For the text-containing cell, return its midpoint in [X, Y] coordinate format. 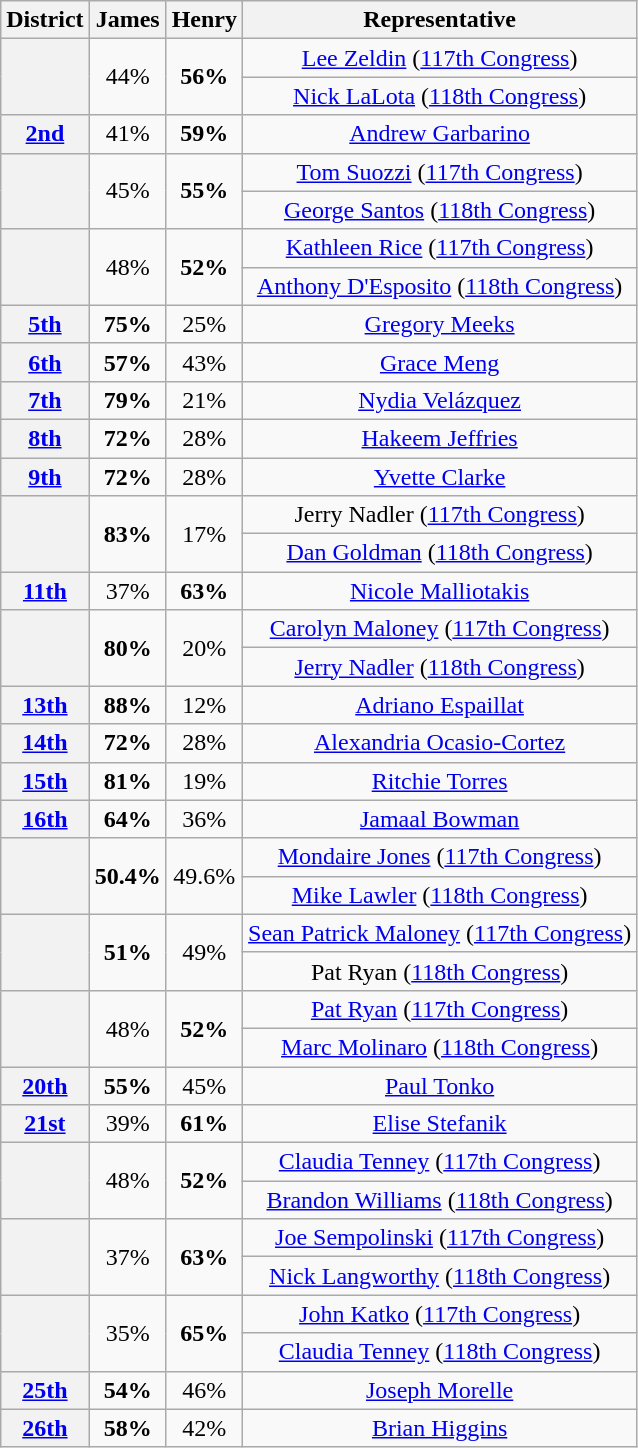
Joseph Morelle [440, 1390]
13th [45, 705]
Nydia Velázquez [440, 400]
36% [204, 819]
Grace Meng [440, 362]
54% [128, 1390]
49.6% [204, 876]
Nick Langworthy (118th Congress) [440, 1276]
2nd [45, 134]
Mondaire Jones (117th Congress) [440, 857]
James [128, 20]
Nicole Malliotakis [440, 591]
79% [128, 400]
11th [45, 591]
43% [204, 362]
26th [45, 1428]
5th [45, 324]
Ritchie Torres [440, 781]
Elise Stefanik [440, 1124]
Dan Goldman (118th Congress) [440, 553]
Claudia Tenney (117th Congress) [440, 1162]
Brian Higgins [440, 1428]
8th [45, 438]
14th [45, 743]
Anthony D'Esposito (118th Congress) [440, 286]
Hakeem Jeffries [440, 438]
Representative [440, 20]
John Katko (117th Congress) [440, 1314]
George Santos (118th Congress) [440, 210]
7th [45, 400]
Carolyn Maloney (117th Congress) [440, 629]
81% [128, 781]
Joe Sempolinski (117th Congress) [440, 1238]
Tom Suozzi (117th Congress) [440, 172]
42% [204, 1428]
51% [128, 952]
83% [128, 534]
District [45, 20]
Sean Patrick Maloney (117th Congress) [440, 933]
61% [204, 1124]
65% [204, 1333]
Gregory Meeks [440, 324]
75% [128, 324]
17% [204, 534]
21st [45, 1124]
59% [204, 134]
88% [128, 705]
16th [45, 819]
64% [128, 819]
Paul Tonko [440, 1085]
12% [204, 705]
20th [45, 1085]
15th [45, 781]
Nick LaLota (118th Congress) [440, 96]
Kathleen Rice (117th Congress) [440, 248]
20% [204, 648]
44% [128, 77]
Pat Ryan (118th Congress) [440, 971]
Pat Ryan (117th Congress) [440, 1009]
58% [128, 1428]
Adriano Espaillat [440, 705]
Alexandria Ocasio-Cortez [440, 743]
25% [204, 324]
Yvette Clarke [440, 477]
Jerry Nadler (118th Congress) [440, 667]
25th [45, 1390]
Brandon Williams (118th Congress) [440, 1200]
49% [204, 952]
80% [128, 648]
Claudia Tenney (118th Congress) [440, 1352]
35% [128, 1333]
57% [128, 362]
Mike Lawler (118th Congress) [440, 895]
21% [204, 400]
39% [128, 1124]
56% [204, 77]
6th [45, 362]
Lee Zeldin (117th Congress) [440, 58]
41% [128, 134]
Marc Molinaro (118th Congress) [440, 1047]
50.4% [128, 876]
Andrew Garbarino [440, 134]
Jerry Nadler (117th Congress) [440, 515]
9th [45, 477]
Henry [204, 20]
19% [204, 781]
46% [204, 1390]
Jamaal Bowman [440, 819]
